Scan for the cell matching the given text and deliver its [x, y] coordinate at center. 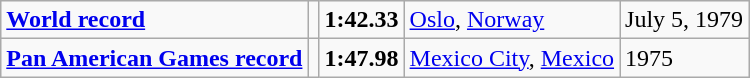
Oslo, Norway [512, 20]
July 5, 1979 [684, 20]
Pan American Games record [154, 58]
1975 [684, 58]
Mexico City, Mexico [512, 58]
World record [154, 20]
1:42.33 [362, 20]
1:47.98 [362, 58]
